Return the (x, y) coordinate for the center point of the cell that contains the specified text.  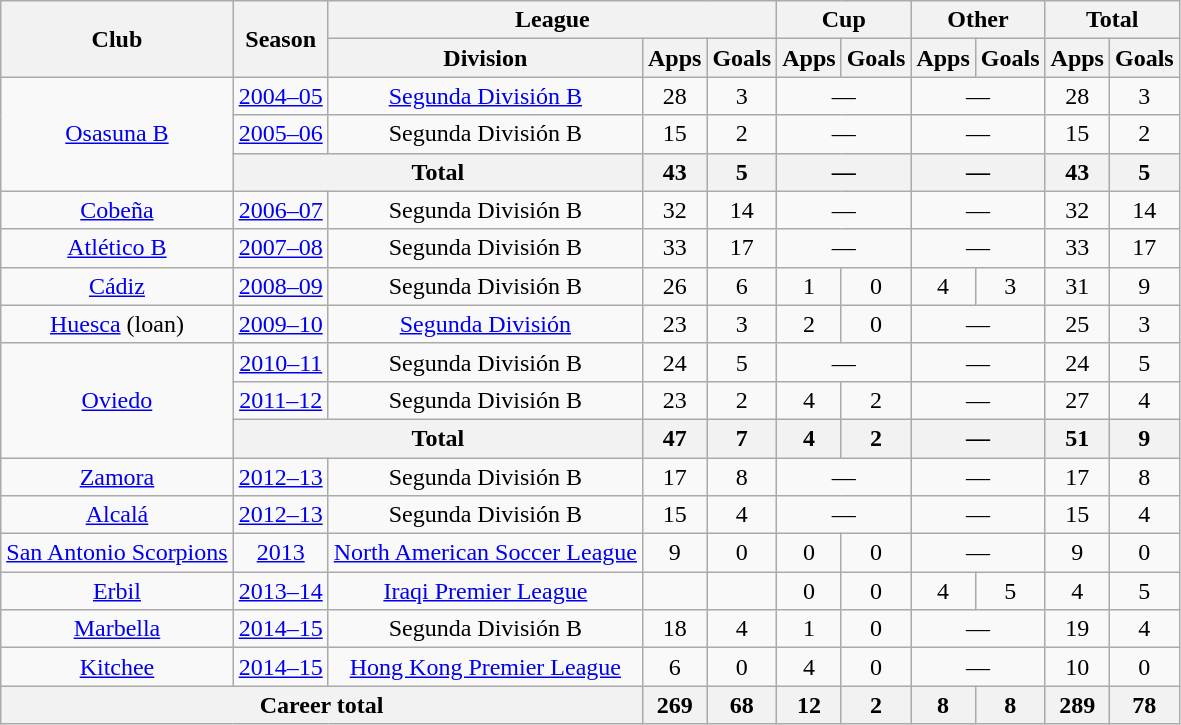
Atlético B (117, 248)
Zamora (117, 477)
26 (674, 286)
Osasuna B (117, 134)
Cádiz (117, 286)
7 (742, 438)
Club (117, 39)
18 (674, 629)
51 (1077, 438)
Marbella (117, 629)
10 (1077, 667)
25 (1077, 324)
27 (1077, 400)
19 (1077, 629)
2013–14 (280, 591)
2008–09 (280, 286)
Huesca (loan) (117, 324)
Cup (844, 20)
Other (978, 20)
289 (1077, 705)
Oviedo (117, 400)
269 (674, 705)
Cobeña (117, 210)
2011–12 (280, 400)
2005–06 (280, 134)
Segunda División (485, 324)
Iraqi Premier League (485, 591)
Hong Kong Premier League (485, 667)
12 (809, 705)
2010–11 (280, 362)
Alcalá (117, 515)
Division (485, 58)
68 (742, 705)
North American Soccer League (485, 553)
San Antonio Scorpions (117, 553)
Erbil (117, 591)
Season (280, 39)
Career total (322, 705)
League (552, 20)
31 (1077, 286)
47 (674, 438)
2009–10 (280, 324)
78 (1144, 705)
2006–07 (280, 210)
Kitchee (117, 667)
2004–05 (280, 96)
2007–08 (280, 248)
2013 (280, 553)
